Identify which cell holds the provided text, then report its (X, Y) central coordinate. 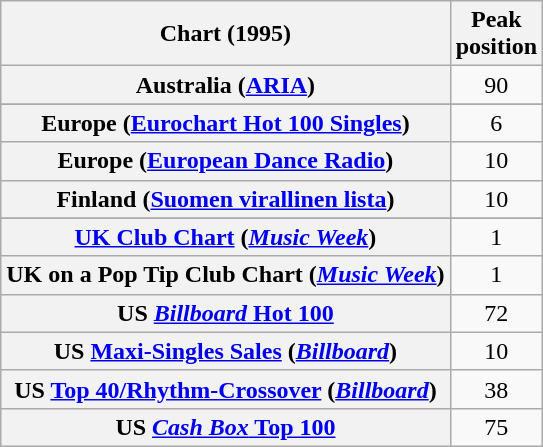
75 (496, 427)
Australia (ARIA) (226, 85)
Finland (Suomen virallinen lista) (226, 199)
US Cash Box Top 100 (226, 427)
US Top 40/Rhythm-Crossover (Billboard) (226, 389)
US Maxi-Singles Sales (Billboard) (226, 351)
US Billboard Hot 100 (226, 313)
Chart (1995) (226, 34)
Peakposition (496, 34)
38 (496, 389)
UK on a Pop Tip Club Chart (Music Week) (226, 275)
Europe (Eurochart Hot 100 Singles) (226, 123)
90 (496, 85)
72 (496, 313)
UK Club Chart (Music Week) (226, 237)
6 (496, 123)
Europe (European Dance Radio) (226, 161)
